Determine the [x, y] coordinate at the center of the cell enclosing the given text.  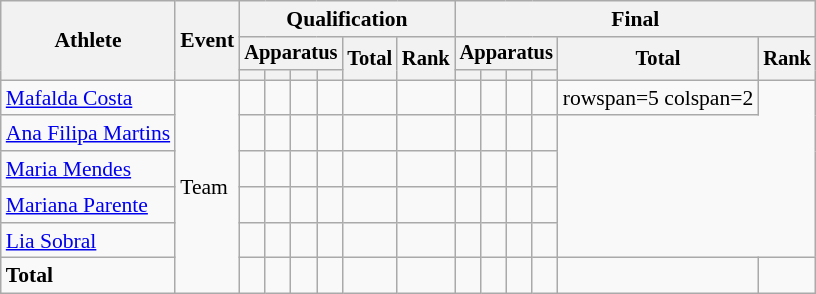
Final [636, 19]
Maria Mendes [88, 169]
Mariana Parente [88, 205]
Mafalda Costa [88, 98]
Team [207, 187]
Ana Filipa Martins [88, 134]
Lia Sobral [88, 241]
Event [207, 40]
Qualification [346, 19]
rowspan=5 colspan=2 [658, 98]
Athlete [88, 40]
